Search for the cell housing the specified text and yield its (x, y) center coordinate. 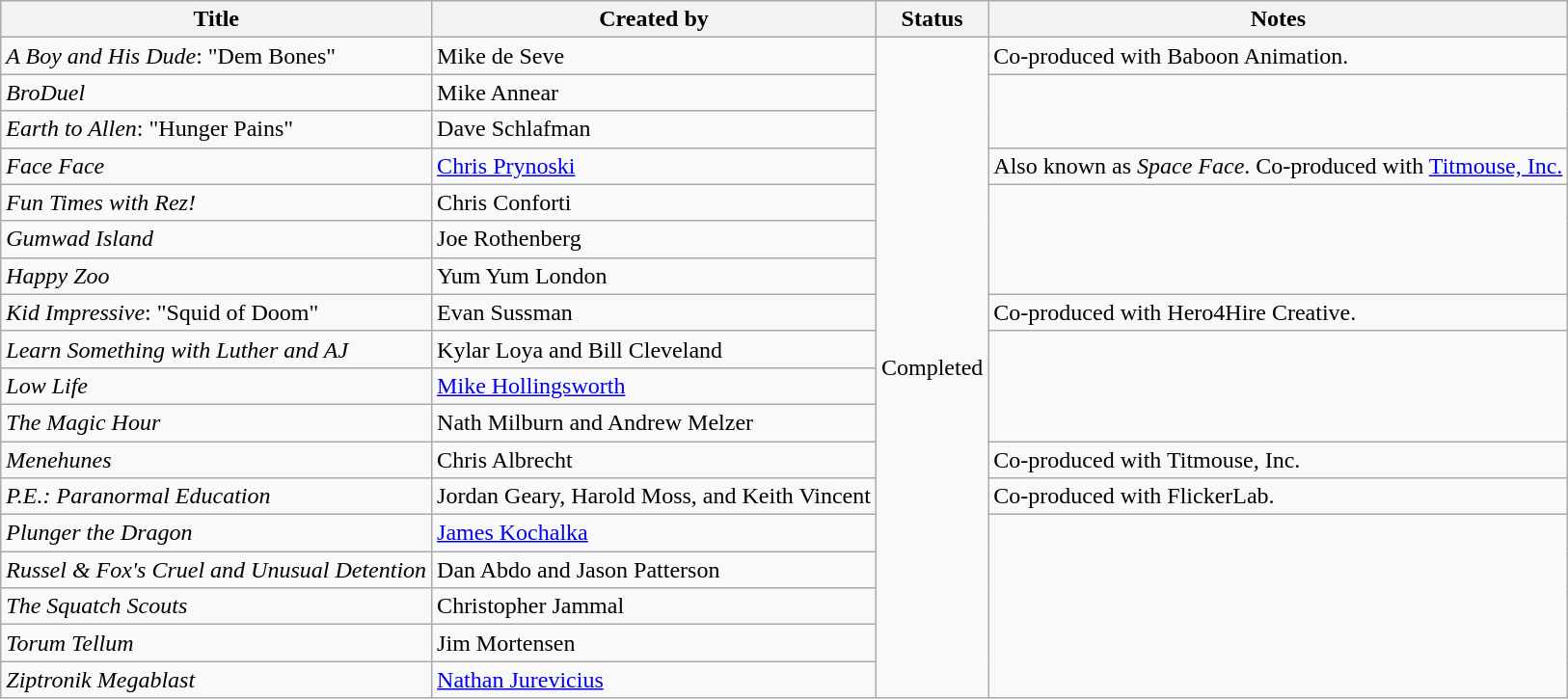
Completed (932, 368)
Mike de Seve (654, 56)
Gumwad Island (216, 239)
Kid Impressive: "Squid of Doom" (216, 312)
Nathan Jurevicius (654, 680)
Status (932, 19)
Co-produced with Baboon Animation. (1279, 56)
Mike Annear (654, 93)
Yum Yum London (654, 276)
Also known as Space Face. Co-produced with Titmouse, Inc. (1279, 166)
Fun Times with Rez! (216, 202)
Russel & Fox's Cruel and Unusual Detention (216, 570)
Co-produced with Hero4Hire Creative. (1279, 312)
Co-produced with Titmouse, Inc. (1279, 460)
Joe Rothenberg (654, 239)
Plunger the Dragon (216, 533)
Jordan Geary, Harold Moss, and Keith Vincent (654, 497)
Menehunes (216, 460)
The Squatch Scouts (216, 606)
Happy Zoo (216, 276)
Low Life (216, 386)
Christopher Jammal (654, 606)
Learn Something with Luther and AJ (216, 349)
Face Face (216, 166)
Dave Schlafman (654, 129)
Co-produced with FlickerLab. (1279, 497)
Torum Tellum (216, 643)
Chris Prynoski (654, 166)
A Boy and His Dude: "Dem Bones" (216, 56)
BroDuel (216, 93)
Nath Milburn and Andrew Melzer (654, 422)
Mike Hollingsworth (654, 386)
Chris Conforti (654, 202)
Created by (654, 19)
James Kochalka (654, 533)
Dan Abdo and Jason Patterson (654, 570)
Title (216, 19)
Chris Albrecht (654, 460)
Notes (1279, 19)
P.E.: Paranormal Education (216, 497)
Evan Sussman (654, 312)
Earth to Allen: "Hunger Pains" (216, 129)
The Magic Hour (216, 422)
Ziptronik Megablast (216, 680)
Kylar Loya and Bill Cleveland (654, 349)
Jim Mortensen (654, 643)
